From the cell containing the given text, extract its center point as [X, Y] coordinate. 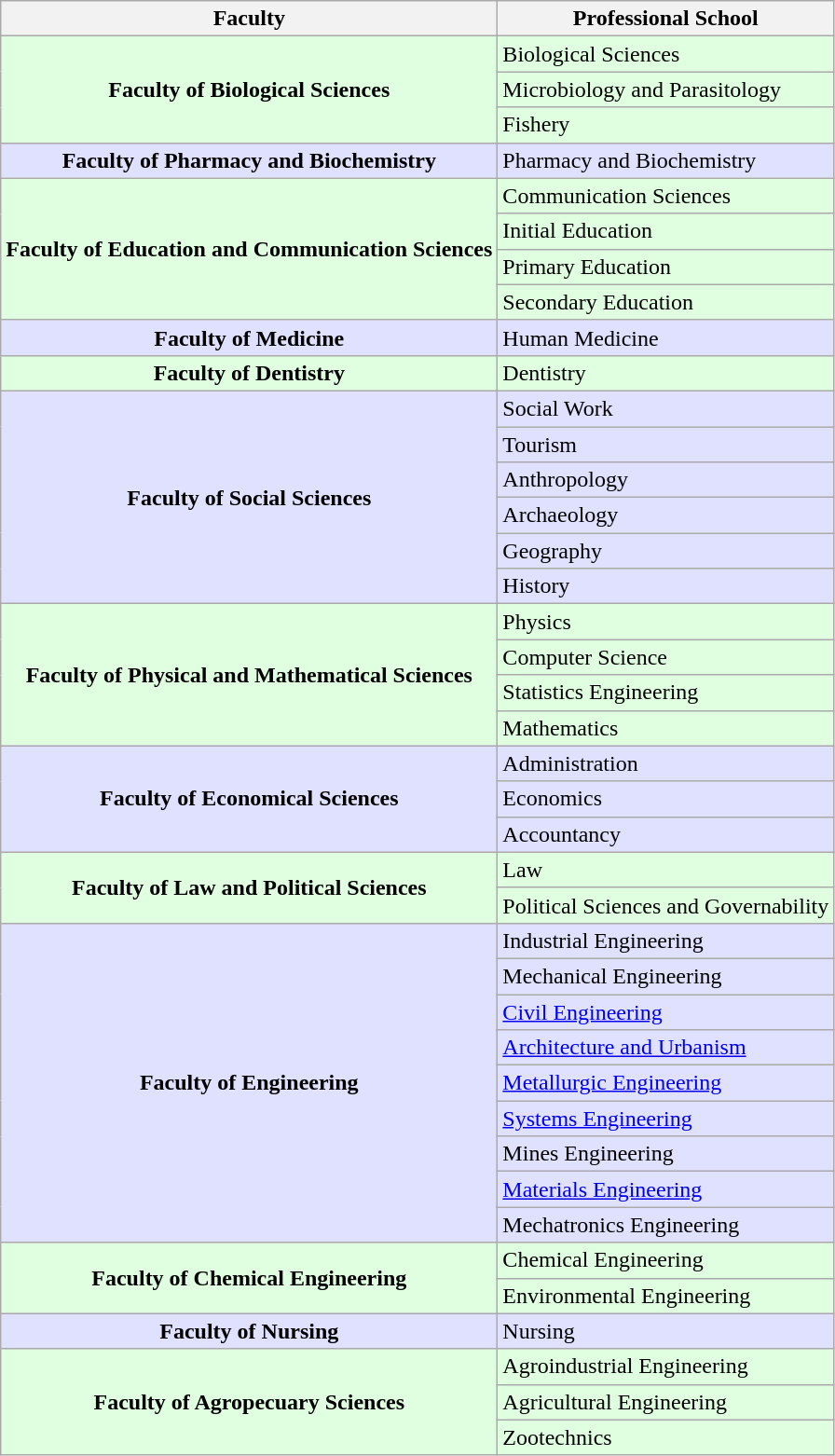
Faculty of Nursing [250, 1331]
Faculty of Social Sciences [250, 497]
Zootechnics [665, 1437]
Metallurgic Engineering [665, 1083]
Administration [665, 763]
Communication Sciences [665, 196]
Faculty of Pharmacy and Biochemistry [250, 160]
Faculty [250, 19]
Faculty of Law and Political Sciences [250, 887]
Faculty of Economical Sciences [250, 799]
Statistics Engineering [665, 693]
Agricultural Engineering [665, 1402]
Fishery [665, 125]
Mines Engineering [665, 1154]
Computer Science [665, 657]
Accountancy [665, 834]
Faculty of Physical and Mathematical Sciences [250, 675]
Faculty of Engineering [250, 1083]
Materials Engineering [665, 1189]
Initial Education [665, 231]
Mathematics [665, 728]
Mechatronics Engineering [665, 1225]
Faculty of Medicine [250, 337]
Biological Sciences [665, 54]
Faculty of Education and Communication Sciences [250, 249]
Secondary Education [665, 302]
Chemical Engineering [665, 1260]
History [665, 586]
Microbiology and Parasitology [665, 89]
Professional School [665, 19]
Geography [665, 551]
Systems Engineering [665, 1119]
Agroindustrial Engineering [665, 1367]
Faculty of Biological Sciences [250, 89]
Industrial Engineering [665, 941]
Dentistry [665, 373]
Faculty of Dentistry [250, 373]
Economics [665, 799]
Faculty of Agropecuary Sciences [250, 1402]
Civil Engineering [665, 1011]
Environmental Engineering [665, 1296]
Nursing [665, 1331]
Law [665, 870]
Archaeology [665, 515]
Primary Education [665, 267]
Political Sciences and Governability [665, 905]
Human Medicine [665, 337]
Anthropology [665, 480]
Social Work [665, 408]
Mechanical Engineering [665, 976]
Architecture and Urbanism [665, 1048]
Pharmacy and Biochemistry [665, 160]
Faculty of Chemical Engineering [250, 1278]
Physics [665, 622]
Tourism [665, 445]
